Return [X, Y] of the center of cell containing provided text 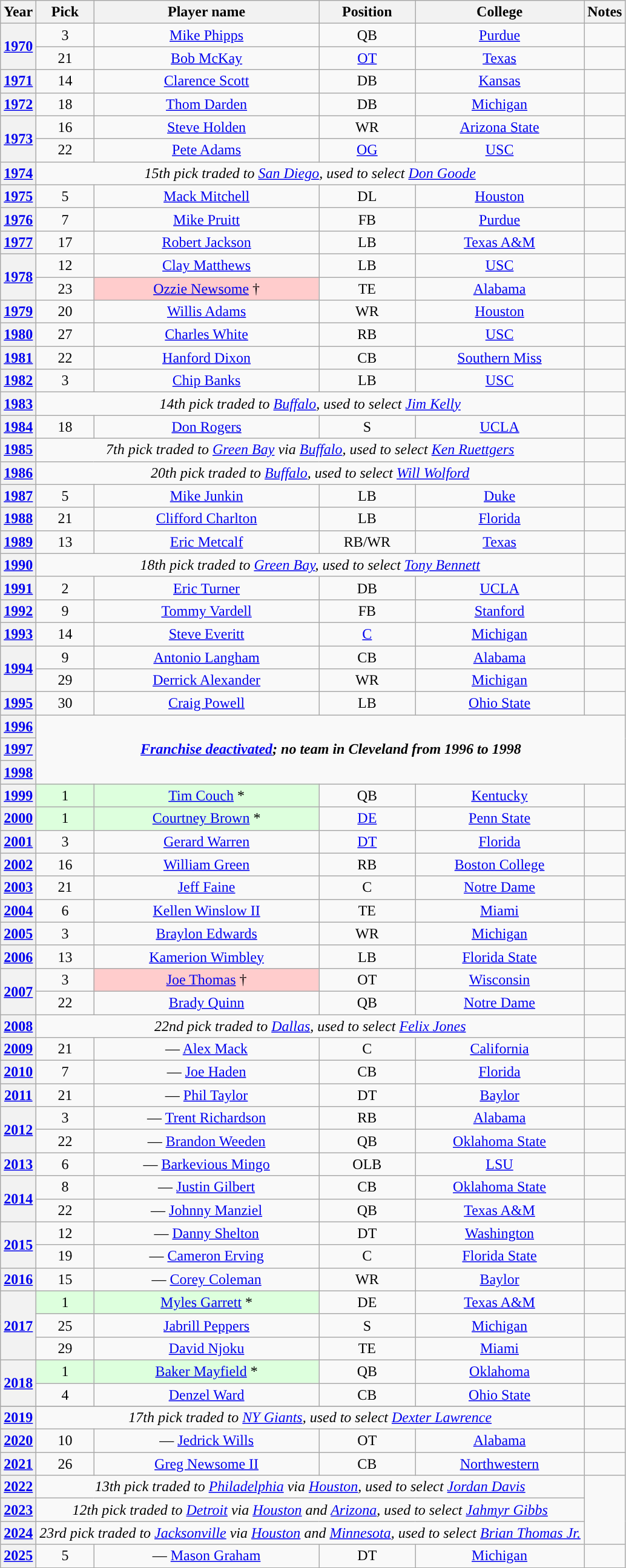
Eric Turner [206, 588]
18th pick traded to Green Bay, used to select Tony Bennett [310, 565]
2000 [18, 819]
Mike Phipps [206, 35]
Charles White [206, 335]
22nd pick traded to Dallas, used to select Felix Jones [310, 1026]
Derrick Alexander [206, 680]
1979 [18, 312]
2008 [18, 1026]
1973 [18, 139]
2003 [18, 888]
— Johnny Manziel [206, 1210]
College [500, 12]
2004 [18, 911]
Clifford Charlton [206, 519]
1974 [18, 173]
1975 [18, 196]
Boston College [500, 865]
15th pick traded to San Diego, used to select Don Goode [310, 173]
Eric Metcalf [206, 542]
15 [65, 1279]
Gerard Warren [206, 842]
Steve Everitt [206, 634]
1976 [18, 219]
OG [367, 150]
— Corey Coleman [206, 1279]
1993 [18, 634]
1982 [18, 381]
1999 [18, 796]
Myles Garrett * [206, 1302]
2024 [18, 1533]
2001 [18, 842]
8 [65, 1187]
LSU [500, 1164]
1986 [18, 473]
2014 [18, 1199]
2010 [18, 1072]
Brady Quinn [206, 1003]
Denzel Ward [206, 1394]
Washington [500, 1233]
— Mason Graham [206, 1556]
Kellen Winslow II [206, 911]
2022 [18, 1487]
Kamerion Wimbley [206, 957]
— Jedrick Wills [206, 1441]
2005 [18, 934]
1985 [18, 450]
1987 [18, 496]
Kentucky [500, 796]
— Alex Mack [206, 1049]
2011 [18, 1095]
2013 [18, 1164]
2009 [18, 1049]
1994 [18, 668]
DL [367, 196]
2025 [18, 1556]
1970 [18, 47]
Northwestern [500, 1464]
Clay Matthews [206, 265]
25 [65, 1325]
Thom Darden [206, 104]
David Njoku [206, 1348]
1983 [18, 404]
Hanford Dixon [206, 358]
2007 [18, 991]
2018 [18, 1383]
Courtney Brown * [206, 819]
Position [367, 12]
2002 [18, 865]
2019 [18, 1418]
Jeff Faine [206, 888]
12th pick traded to Detroit via Houston and Arizona, used to select Jahmyr Gibbs [310, 1510]
Tommy Vardell [206, 611]
California [500, 1049]
Don Rogers [206, 427]
10 [65, 1441]
Antonio Langham [206, 657]
Penn State [500, 819]
— Cameron Erving [206, 1256]
1996 [18, 726]
1989 [18, 542]
Pick [65, 12]
1997 [18, 749]
27 [65, 335]
2016 [18, 1279]
2023 [18, 1510]
Wisconsin [500, 980]
Willis Adams [206, 312]
Steve Holden [206, 127]
30 [65, 703]
4 [65, 1394]
7th pick traded to Green Bay via Buffalo, used to select Ken Ruettgers [310, 450]
2017 [18, 1325]
Stanford [500, 611]
2 [65, 588]
— Danny Shelton [206, 1233]
Arizona State [500, 127]
2015 [18, 1245]
23rd pick traded to Jacksonville via Houston and Minnesota, used to select Brian Thomas Jr. [310, 1533]
17 [65, 242]
Franchise deactivated; no team in Cleveland from 1996 to 1998 [331, 749]
1991 [18, 588]
— Phil Taylor [206, 1095]
Tim Couch * [206, 796]
Pete Adams [206, 150]
Jabrill Peppers [206, 1325]
1977 [18, 242]
Chip Banks [206, 381]
23 [65, 289]
1972 [18, 104]
2012 [18, 1130]
1984 [18, 427]
1990 [18, 565]
Joe Thomas † [206, 980]
13th pick traded to Philadelphia via Houston, used to select Jordan Davis [310, 1487]
Mike Junkin [206, 496]
— Brandon Weeden [206, 1141]
17th pick traded to NY Giants, used to select Dexter Lawrence [310, 1418]
Kansas [500, 81]
1971 [18, 81]
1998 [18, 772]
Notes [605, 12]
William Green [206, 865]
Clarence Scott [206, 81]
1980 [18, 335]
Baker Mayfield * [206, 1371]
Robert Jackson [206, 242]
— Trent Richardson [206, 1118]
20 [65, 312]
20th pick traded to Buffalo, used to select Will Wolford [310, 473]
— Justin Gilbert [206, 1187]
Duke [500, 496]
Braylon Edwards [206, 934]
2020 [18, 1441]
Mack Mitchell [206, 196]
1981 [18, 358]
Year [18, 12]
19 [65, 1256]
1988 [18, 519]
1995 [18, 703]
26 [65, 1464]
— Barkevious Mingo [206, 1164]
Ozzie Newsome † [206, 289]
RB/WR [367, 542]
2006 [18, 957]
1992 [18, 611]
Southern Miss [500, 358]
14th pick traded to Buffalo, used to select Jim Kelly [310, 404]
Oklahoma [500, 1371]
Mike Pruitt [206, 219]
— Joe Haden [206, 1072]
1978 [18, 277]
Craig Powell [206, 703]
Greg Newsome II [206, 1464]
Bob McKay [206, 58]
OLB [367, 1164]
Player name [206, 12]
2021 [18, 1464]
